Extract the [x, y] coordinate from the center of the cell holding the provided text.  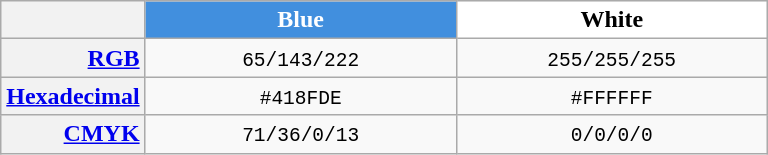
Hexadecimal [73, 96]
71/36/0/13 [300, 134]
65/143/222 [300, 58]
White [612, 20]
CMYK [73, 134]
255/255/255 [612, 58]
RGB [73, 58]
#418FDE [300, 96]
0/0/0/0 [612, 134]
Blue [300, 20]
#FFFFFF [612, 96]
